Output the (x, y) coordinate of the center of the cell containing the given text.  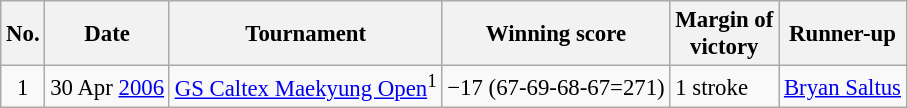
−17 (67-69-68-67=271) (556, 87)
Winning score (556, 34)
Bryan Saltus (843, 87)
No. (23, 34)
GS Caltex Maekyung Open1 (306, 87)
Date (107, 34)
Runner-up (843, 34)
Margin ofvictory (724, 34)
30 Apr 2006 (107, 87)
1 stroke (724, 87)
Tournament (306, 34)
1 (23, 87)
